Output the [X, Y] coordinate of the center of the cell containing the given text.  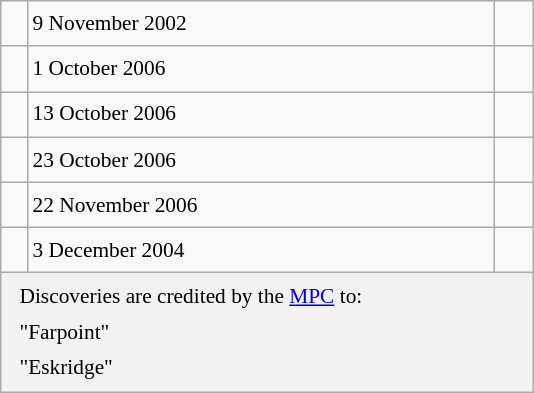
Discoveries are credited by the MPC to: "Farpoint" "Eskridge" [267, 332]
1 October 2006 [262, 68]
13 October 2006 [262, 114]
22 November 2006 [262, 204]
9 November 2002 [262, 24]
23 October 2006 [262, 160]
3 December 2004 [262, 250]
